Return [x, y] of the center of cell containing provided text 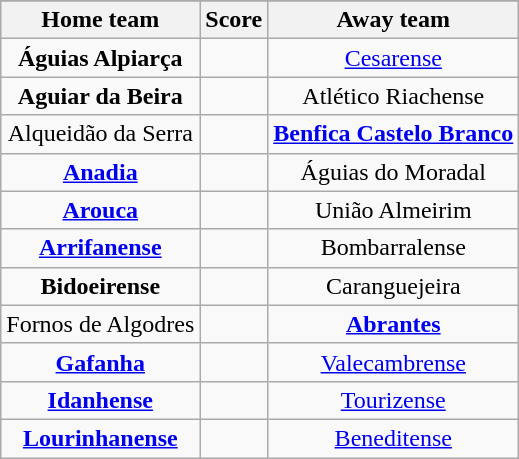
Aguiar da Beira [100, 96]
Arrifanense [100, 248]
Arouca [100, 210]
Lourinhanense [100, 438]
Anadia [100, 172]
Valecambrense [394, 362]
Caranguejeira [394, 286]
Águias Alpiarça [100, 58]
Away team [394, 20]
Águias do Moradal [394, 172]
Benfica Castelo Branco [394, 134]
Home team [100, 20]
Score [234, 20]
Alqueidão da Serra [100, 134]
Gafanha [100, 362]
Abrantes [394, 324]
União Almeirim [394, 210]
Bidoeirense [100, 286]
Bombarralense [394, 248]
Idanhense [100, 400]
Atlético Riachense [394, 96]
Fornos de Algodres [100, 324]
Beneditense [394, 438]
Tourizense [394, 400]
Cesarense [394, 58]
